Scan for the cell matching the given text and deliver its [x, y] coordinate at center. 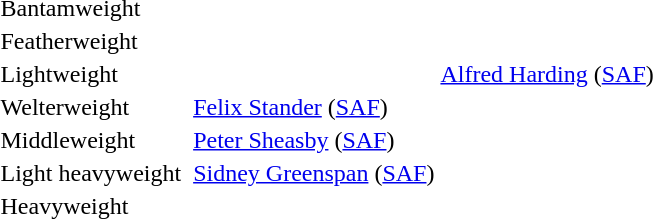
Peter Sheasby (SAF) [314, 140]
Sidney Greenspan (SAF) [314, 173]
Felix Stander (SAF) [314, 107]
